Determine the (X, Y) coordinate at the center of the cell enclosing the given text.  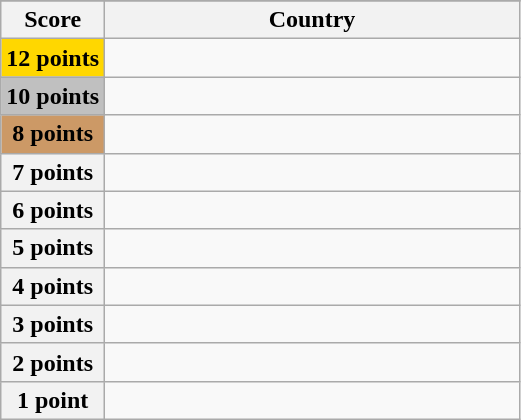
3 points (53, 324)
10 points (53, 96)
4 points (53, 286)
2 points (53, 362)
5 points (53, 248)
12 points (53, 58)
Score (53, 20)
7 points (53, 172)
Country (312, 20)
8 points (53, 134)
1 point (53, 400)
6 points (53, 210)
